From the cell containing the given text, extract its center point as (X, Y) coordinate. 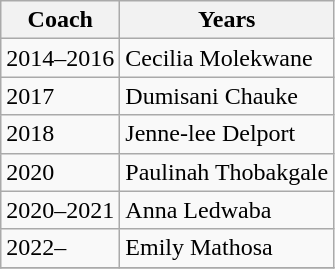
2022– (60, 248)
Dumisani Chauke (227, 96)
Years (227, 20)
Coach (60, 20)
Paulinah Thobakgale (227, 172)
2017 (60, 96)
Jenne-lee Delport (227, 134)
Anna Ledwaba (227, 210)
Cecilia Molekwane (227, 58)
2018 (60, 134)
Emily Mathosa (227, 248)
2020 (60, 172)
2020–2021 (60, 210)
2014–2016 (60, 58)
